Find where the given text appears and provide that cell's center as [X, Y] coordinate. 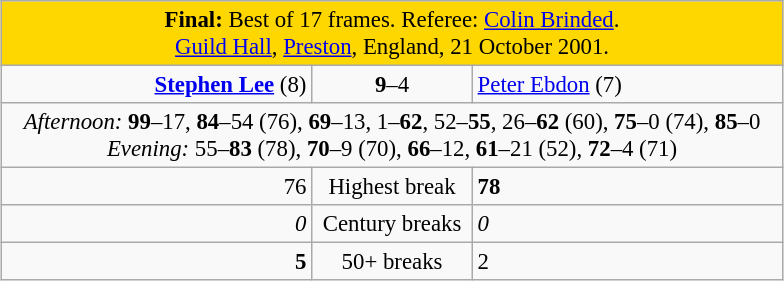
5 [156, 262]
Final: Best of 17 frames. Referee: Colin Brinded.Guild Hall, Preston, England, 21 October 2001. [392, 34]
76 [156, 187]
9–4 [392, 85]
Peter Ebdon (7) [628, 85]
Stephen Lee (8) [156, 85]
78 [628, 187]
Highest break [392, 187]
Afternoon: 99–17, 84–54 (76), 69–13, 1–62, 52–55, 26–62 (60), 75–0 (74), 85–0 Evening: 55–83 (78), 70–9 (70), 66–12, 61–21 (52), 72–4 (71) [392, 136]
2 [628, 262]
50+ breaks [392, 262]
Century breaks [392, 224]
